Capture the cell that displays the provided text and extract its [X, Y] central coordinate. 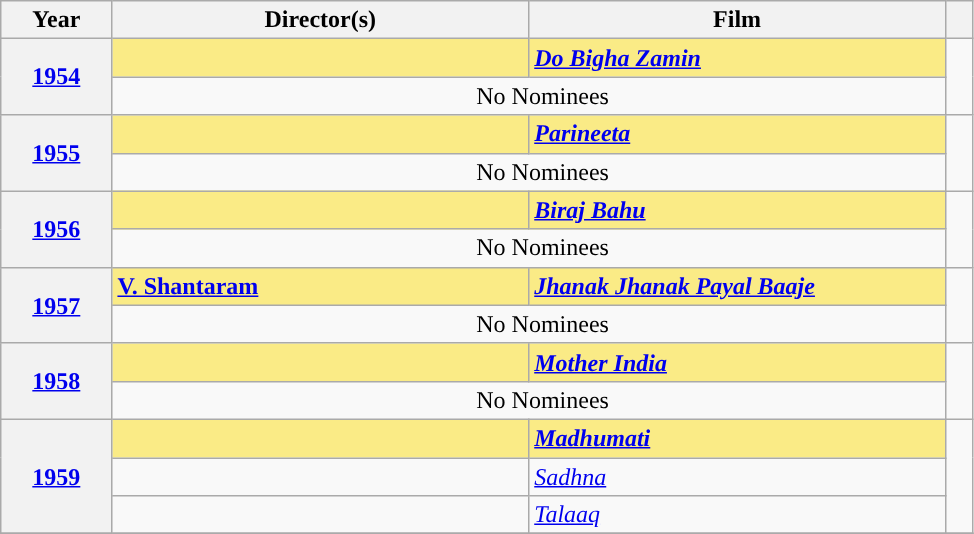
1954 [56, 77]
Talaaq [738, 515]
1958 [56, 381]
Year [56, 20]
Madhumati [738, 438]
Biraj Bahu [738, 210]
Film [738, 20]
1955 [56, 153]
Do Bigha Zamin [738, 58]
Sadhna [738, 477]
1959 [56, 476]
1956 [56, 229]
Director(s) [320, 20]
Jhanak Jhanak Payal Baaje [738, 286]
Parineeta [738, 134]
1957 [56, 305]
Mother India [738, 362]
V. Shantaram [320, 286]
